Provide the [x, y] coordinate of the cell's center where the given text is located.  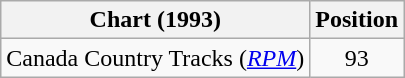
Canada Country Tracks (RPM) [156, 58]
Position [357, 20]
Chart (1993) [156, 20]
93 [357, 58]
